Detect which cell encompasses the target text, then output its [x, y] center coordinate. 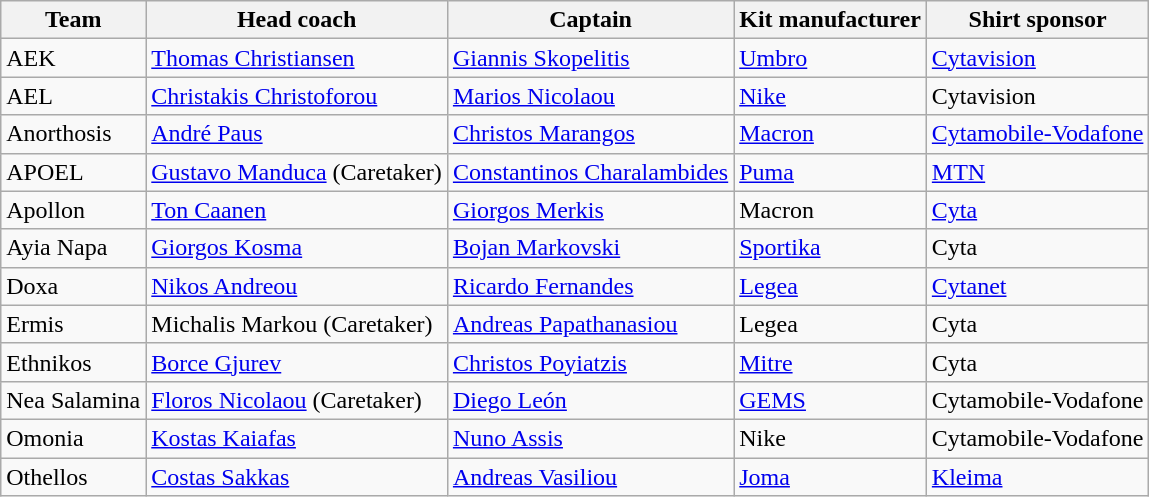
Giannis Skopelitis [590, 58]
Nuno Assis [590, 438]
APOEL [74, 172]
Thomas Christiansen [297, 58]
Sportika [830, 248]
Christakis Christoforou [297, 96]
Diego León [590, 400]
Floros Nicolaou (Caretaker) [297, 400]
Mitre [830, 362]
Marios Nicolaou [590, 96]
André Paus [297, 134]
AEK [74, 58]
Nea Salamina [74, 400]
Ayia Napa [74, 248]
Kleima [1038, 477]
Head coach [297, 20]
Costas Sakkas [297, 477]
Michalis Markou (Caretaker) [297, 324]
Apollon [74, 210]
Joma [830, 477]
Captain [590, 20]
Christos Marangos [590, 134]
Borce Gjurev [297, 362]
Anorthosis [74, 134]
Cytanet [1038, 286]
Shirt sponsor [1038, 20]
MTN [1038, 172]
Nikos Andreou [297, 286]
Constantinos Charalambides [590, 172]
Kit manufacturer [830, 20]
Gustavo Manduca (Caretaker) [297, 172]
Giorgos Kosma [297, 248]
Omonia [74, 438]
AEL [74, 96]
Christos Poyiatzis [590, 362]
Umbro [830, 58]
Andreas Papathanasiou [590, 324]
Andreas Vasiliou [590, 477]
Team [74, 20]
Othellos [74, 477]
Giorgos Merkis [590, 210]
Doxa [74, 286]
Kostas Kaiafas [297, 438]
Ricardo Fernandes [590, 286]
Ermis [74, 324]
Puma [830, 172]
Ton Caanen [297, 210]
GEMS [830, 400]
Ethnikos [74, 362]
Bojan Markovski [590, 248]
